From the cell containing the given text, extract its center point as [X, Y] coordinate. 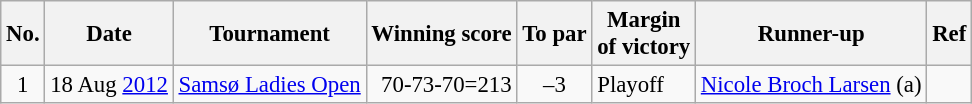
18 Aug 2012 [109, 85]
Playoff [644, 85]
–3 [554, 85]
Runner-up [812, 34]
To par [554, 34]
Nicole Broch Larsen (a) [812, 85]
Date [109, 34]
Winning score [442, 34]
No. [23, 34]
Ref [950, 34]
Marginof victory [644, 34]
Tournament [270, 34]
1 [23, 85]
70-73-70=213 [442, 85]
Samsø Ladies Open [270, 85]
